Provide the [X, Y] coordinate of the cell's center where the given text is located.  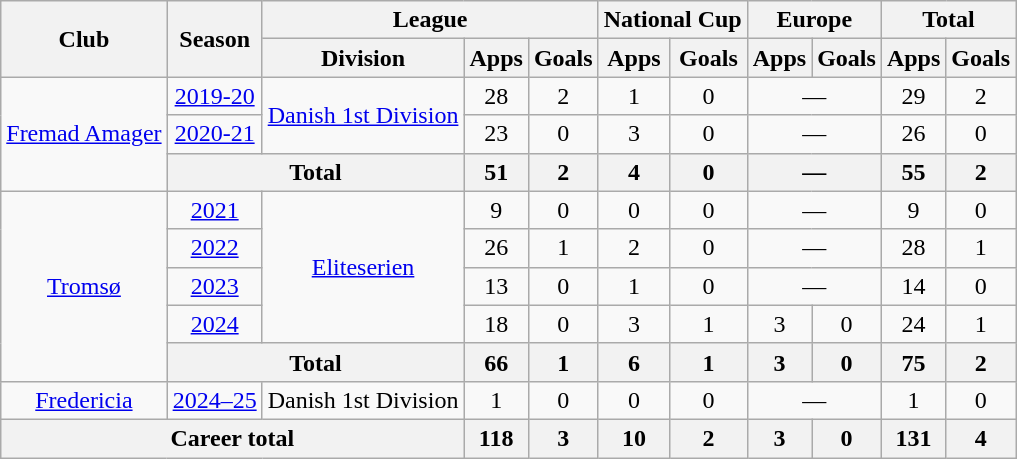
29 [913, 96]
2024 [214, 324]
2023 [214, 286]
Fredericia [84, 400]
118 [496, 438]
Eliteserien [363, 267]
66 [496, 362]
10 [634, 438]
2019-20 [214, 96]
2021 [214, 210]
Tromsø [84, 286]
National Cup [672, 20]
55 [913, 172]
14 [913, 286]
Division [363, 58]
Season [214, 39]
6 [634, 362]
2024–25 [214, 400]
League [430, 20]
131 [913, 438]
51 [496, 172]
13 [496, 286]
23 [496, 134]
75 [913, 362]
24 [913, 324]
Europe [814, 20]
Career total [232, 438]
18 [496, 324]
2020-21 [214, 134]
2022 [214, 248]
Fremad Amager [84, 134]
Club [84, 39]
